Scan for the cell matching the given text and deliver its [X, Y] coordinate at center. 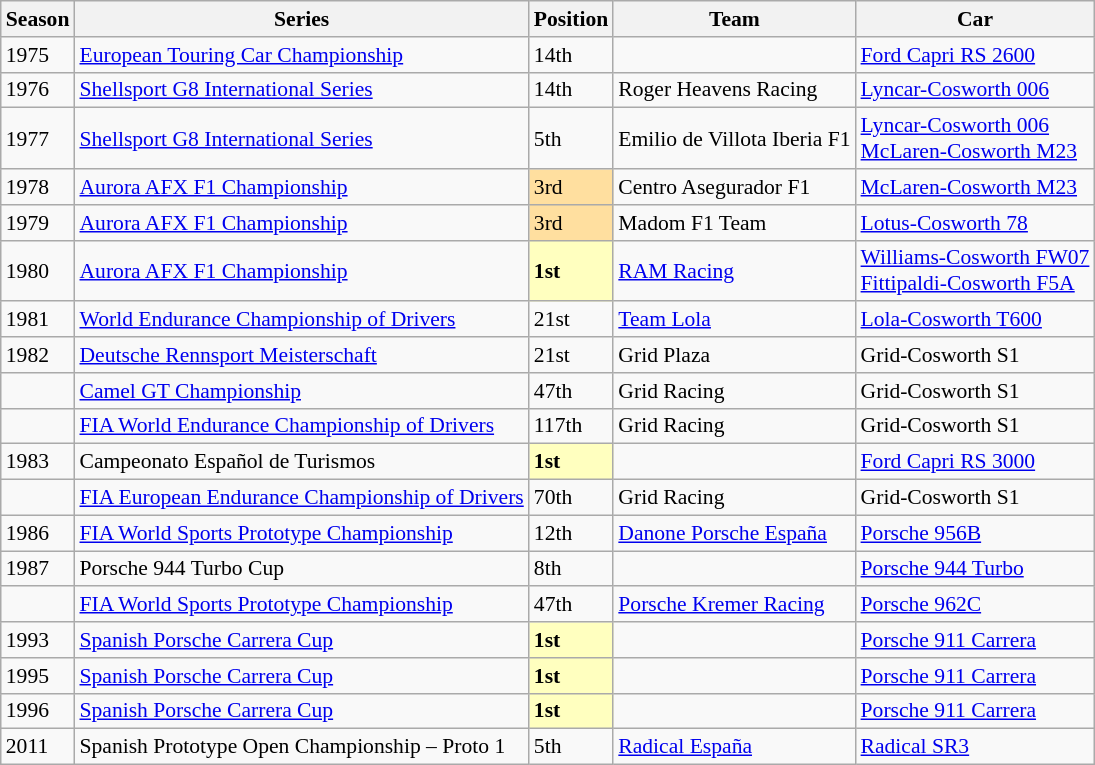
Porsche 956B [976, 533]
RAM Racing [734, 270]
1986 [38, 533]
Campeonato Español de Turismos [301, 462]
70th [571, 498]
Williams-Cosworth FW07Fittipaldi-Cosworth F5A [976, 270]
12th [571, 533]
1975 [38, 55]
Deutsche Rennsport Meisterschaft [301, 355]
1980 [38, 270]
Centro Asegurador F1 [734, 187]
1979 [38, 223]
2011 [38, 747]
Team Lola [734, 320]
Car [976, 19]
Series [301, 19]
Position [571, 19]
Season [38, 19]
Madom F1 Team [734, 223]
1995 [38, 676]
FIA European Endurance Championship of Drivers [301, 498]
Lyncar-Cosworth 006 [976, 90]
Danone Porsche España [734, 533]
Lola-Cosworth T600 [976, 320]
1978 [38, 187]
1996 [38, 711]
Radical España [734, 747]
1977 [38, 138]
117th [571, 426]
Ford Capri RS 3000 [976, 462]
1982 [38, 355]
1987 [38, 569]
1983 [38, 462]
McLaren-Cosworth M23 [976, 187]
Lyncar-Cosworth 006McLaren-Cosworth M23 [976, 138]
Camel GT Championship [301, 391]
Porsche 944 Turbo [976, 569]
Porsche Kremer Racing [734, 605]
Radical SR3 [976, 747]
Spanish Prototype Open Championship – Proto 1 [301, 747]
European Touring Car Championship [301, 55]
Porsche 944 Turbo Cup [301, 569]
Roger Heavens Racing [734, 90]
Ford Capri RS 2600 [976, 55]
1993 [38, 640]
FIA World Endurance Championship of Drivers [301, 426]
1976 [38, 90]
Porsche 962C [976, 605]
Team [734, 19]
Grid Plaza [734, 355]
World Endurance Championship of Drivers [301, 320]
Lotus-Cosworth 78 [976, 223]
8th [571, 569]
1981 [38, 320]
Emilio de Villota Iberia F1 [734, 138]
